Return (x, y) of the center of cell containing provided text 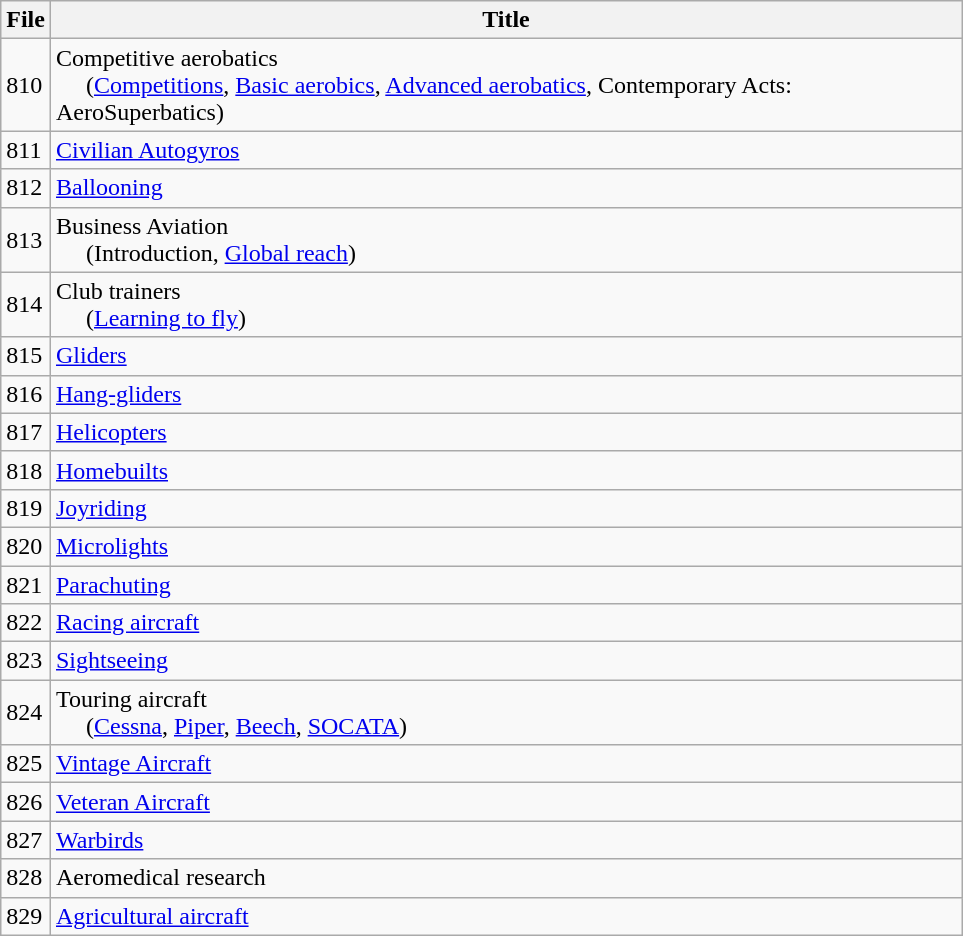
815 (26, 356)
823 (26, 661)
816 (26, 394)
Club trainers (Learning to fly) (506, 304)
Business Aviation (Introduction, Global reach) (506, 240)
Title (506, 20)
811 (26, 150)
Parachuting (506, 585)
820 (26, 546)
Homebuilts (506, 470)
Racing aircraft (506, 623)
822 (26, 623)
Competitive aerobatics (Competitions, Basic aerobics, Advanced aerobatics, Contemporary Acts: AeroSuperbatics) (506, 85)
826 (26, 802)
Agricultural aircraft (506, 916)
Vintage Aircraft (506, 764)
Microlights (506, 546)
827 (26, 840)
825 (26, 764)
Ballooning (506, 188)
817 (26, 432)
Joyriding (506, 508)
818 (26, 470)
Gliders (506, 356)
821 (26, 585)
Civilian Autogyros (506, 150)
Veteran Aircraft (506, 802)
810 (26, 85)
Aeromedical research (506, 878)
824 (26, 712)
Sightseeing (506, 661)
Warbirds (506, 840)
Helicopters (506, 432)
Touring aircraft (Cessna, Piper, Beech, SOCATA) (506, 712)
814 (26, 304)
812 (26, 188)
829 (26, 916)
828 (26, 878)
Hang-gliders (506, 394)
File (26, 20)
813 (26, 240)
819 (26, 508)
